Pinpoint the cell where the given text exists, returning its (X, Y) midpoint coordinate. 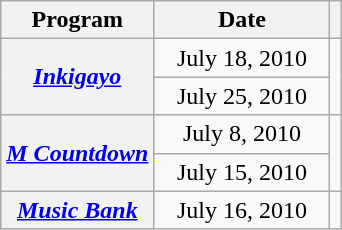
July 25, 2010 (242, 96)
July 15, 2010 (242, 172)
Date (242, 20)
Program (78, 20)
Inkigayo (78, 77)
M Countdown (78, 153)
July 8, 2010 (242, 134)
Music Bank (78, 210)
July 16, 2010 (242, 210)
July 18, 2010 (242, 58)
